Search for the cell housing the specified text and yield its [x, y] center coordinate. 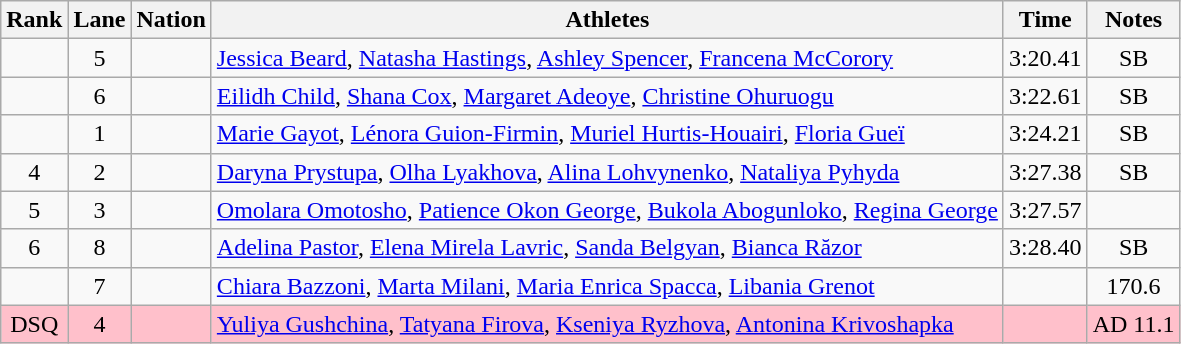
3:28.40 [1045, 248]
8 [100, 248]
Time [1045, 20]
7 [100, 286]
Yuliya Gushchina, Tatyana Firova, Kseniya Ryzhova, Antonina Krivoshapka [607, 324]
Adelina Pastor, Elena Mirela Lavric, Sanda Belgyan, Bianca Răzor [607, 248]
AD 11.1 [1134, 324]
Nation [171, 20]
2 [100, 172]
Jessica Beard, Natasha Hastings, Ashley Spencer, Francena McCorory [607, 58]
Chiara Bazzoni, Marta Milani, Maria Enrica Spacca, Libania Grenot [607, 286]
3:20.41 [1045, 58]
Eilidh Child, Shana Cox, Margaret Adeoye, Christine Ohuruogu [607, 96]
Marie Gayot, Lénora Guion-Firmin, Muriel Hurtis-Houairi, Floria Gueï [607, 134]
DSQ [34, 324]
3:27.38 [1045, 172]
Rank [34, 20]
3:27.57 [1045, 210]
Omolara Omotosho, Patience Okon George, Bukola Abogunloko, Regina George [607, 210]
Daryna Prystupa, Olha Lyakhova, Alina Lohvynenko, Nataliya Pyhyda [607, 172]
1 [100, 134]
170.6 [1134, 286]
Athletes [607, 20]
3:24.21 [1045, 134]
Lane [100, 20]
3:22.61 [1045, 96]
Notes [1134, 20]
3 [100, 210]
